Detect which cell encompasses the target text, then output its [x, y] center coordinate. 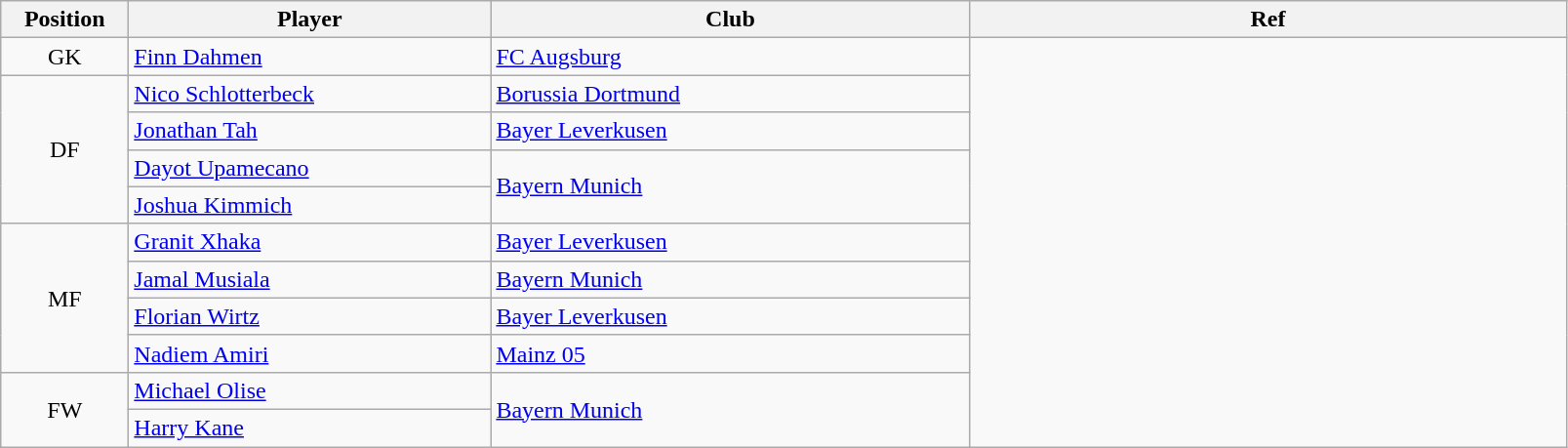
GK [64, 57]
Player [310, 20]
Harry Kane [310, 428]
Nadiem Amiri [310, 353]
FC Augsburg [730, 57]
Granit Xhaka [310, 242]
Jamal Musiala [310, 279]
Ref [1268, 20]
Finn Dahmen [310, 57]
DF [64, 149]
Club [730, 20]
Joshua Kimmich [310, 205]
MF [64, 298]
Nico Schlotterbeck [310, 94]
Position [64, 20]
Michael Olise [310, 390]
FW [64, 409]
Borussia Dortmund [730, 94]
Dayot Upamecano [310, 168]
Florian Wirtz [310, 316]
Jonathan Tah [310, 131]
Mainz 05 [730, 353]
